Search for the cell housing the specified text and yield its (x, y) center coordinate. 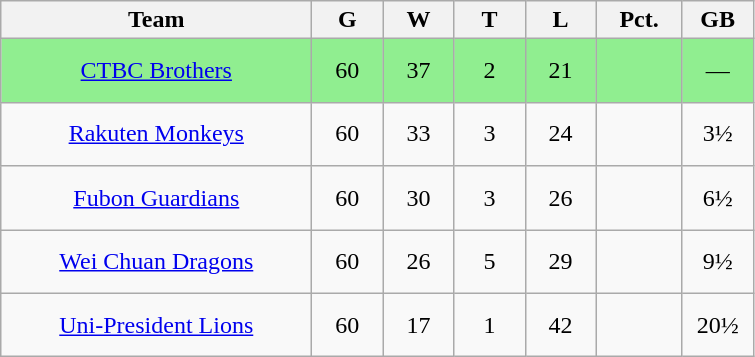
30 (418, 198)
3½ (718, 134)
6½ (718, 198)
W (418, 20)
Pct. (639, 20)
Wei Chuan Dragons (156, 262)
33 (418, 134)
24 (560, 134)
Fubon Guardians (156, 198)
L (560, 20)
T (490, 20)
GB (718, 20)
Team (156, 20)
Uni-President Lions (156, 325)
37 (418, 71)
2 (490, 71)
G (348, 20)
1 (490, 325)
21 (560, 71)
Rakuten Monkeys (156, 134)
5 (490, 262)
17 (418, 325)
20½ (718, 325)
9½ (718, 262)
CTBC Brothers (156, 71)
42 (560, 325)
— (718, 71)
29 (560, 262)
